Search for the cell housing the specified text and yield its [x, y] center coordinate. 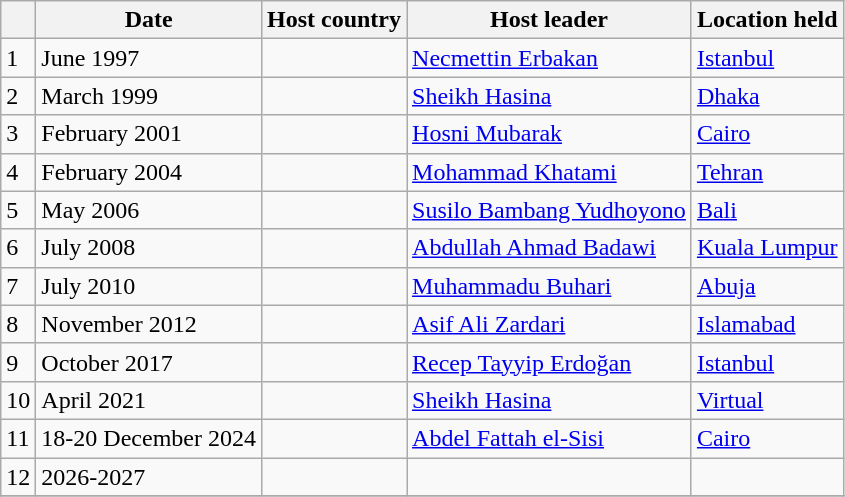
March 1999 [149, 96]
8 [18, 324]
7 [18, 286]
Necmettin Erbakan [550, 58]
Abdel Fattah el-Sisi [550, 438]
Mohammad Khatami [550, 172]
18-20 December 2024 [149, 438]
Location held [767, 20]
November 2012 [149, 324]
February 2001 [149, 134]
Abuja [767, 286]
May 2006 [149, 210]
June 1997 [149, 58]
July 2010 [149, 286]
Dhaka [767, 96]
4 [18, 172]
9 [18, 362]
Recep Tayyip Erdoğan [550, 362]
2 [18, 96]
Host country [334, 20]
Date [149, 20]
Host leader [550, 20]
Kuala Lumpur [767, 248]
6 [18, 248]
April 2021 [149, 400]
Asif Ali Zardari [550, 324]
February 2004 [149, 172]
Muhammadu Buhari [550, 286]
Susilo Bambang Yudhoyono [550, 210]
July 2008 [149, 248]
10 [18, 400]
October 2017 [149, 362]
Abdullah Ahmad Badawi [550, 248]
1 [18, 58]
3 [18, 134]
11 [18, 438]
2026-2027 [149, 477]
Hosni Mubarak [550, 134]
Bali [767, 210]
Islamabad [767, 324]
5 [18, 210]
Virtual [767, 400]
Tehran [767, 172]
12 [18, 477]
